Find where the given text appears and provide that cell's center as [x, y] coordinate. 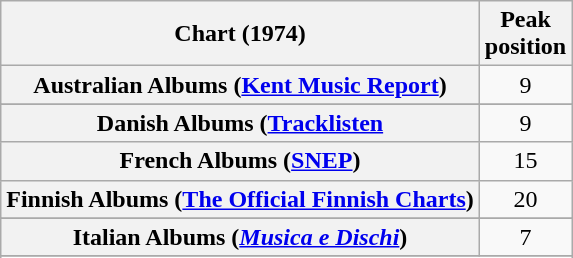
15 [525, 161]
Finnish Albums (The Official Finnish Charts) [240, 199]
7 [525, 237]
Chart (1974) [240, 34]
Italian Albums (Musica e Dischi) [240, 237]
Peakposition [525, 34]
Australian Albums (Kent Music Report) [240, 85]
French Albums (SNEP) [240, 161]
Danish Albums (Tracklisten [240, 123]
20 [525, 199]
